Pinpoint the cell where the given text exists, returning its (x, y) midpoint coordinate. 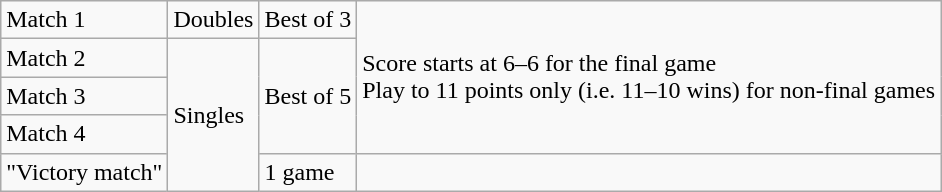
Match 4 (84, 134)
"Victory match" (84, 172)
1 game (308, 172)
Match 3 (84, 96)
Doubles (214, 20)
Match 1 (84, 20)
Singles (214, 115)
Score starts at 6–6 for the final gamePlay to 11 points only (i.e. 11–10 wins) for non-final games (649, 77)
Match 2 (84, 58)
Best of 3 (308, 20)
Best of 5 (308, 96)
